For the text-containing cell, return its midpoint in (X, Y) coordinate format. 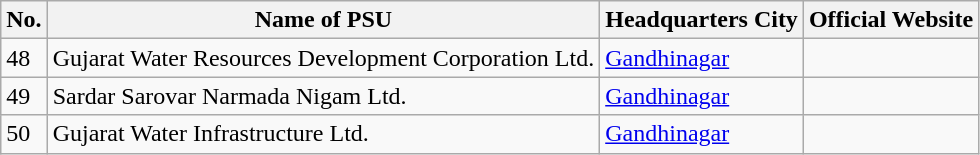
No. (24, 20)
Gujarat Water Infrastructure Ltd. (324, 134)
Headquarters City (702, 20)
Official Website (890, 20)
Gujarat Water Resources Development Corporation Ltd. (324, 58)
49 (24, 96)
Sardar Sarovar Narmada Nigam Ltd. (324, 96)
Name of PSU (324, 20)
50 (24, 134)
48 (24, 58)
